Extract the (x, y) coordinate from the center of the cell holding the provided text.  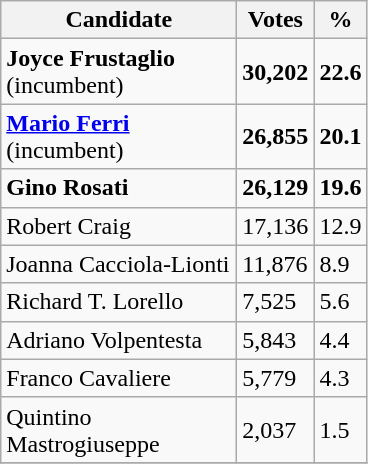
22.6 (340, 72)
11,876 (276, 264)
5.6 (340, 302)
Franco Cavaliere (119, 378)
26,855 (276, 136)
12.9 (340, 226)
Adriano Volpentesta (119, 340)
7,525 (276, 302)
26,129 (276, 188)
20.1 (340, 136)
5,843 (276, 340)
5,779 (276, 378)
Quintino Mastrogiuseppe (119, 430)
Votes (276, 20)
Joyce Frustaglio (incumbent) (119, 72)
Mario Ferri (incumbent) (119, 136)
19.6 (340, 188)
Gino Rosati (119, 188)
Joanna Cacciola-Lionti (119, 264)
4.3 (340, 378)
30,202 (276, 72)
% (340, 20)
4.4 (340, 340)
1.5 (340, 430)
Candidate (119, 20)
17,136 (276, 226)
Robert Craig (119, 226)
2,037 (276, 430)
8.9 (340, 264)
Richard T. Lorello (119, 302)
